From the cell containing the given text, extract its center point as (X, Y) coordinate. 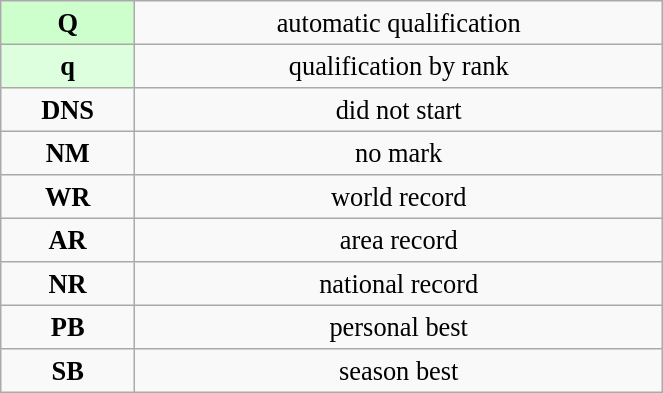
no mark (399, 153)
NM (68, 153)
q (68, 66)
PB (68, 327)
Q (68, 22)
DNS (68, 109)
automatic qualification (399, 22)
season best (399, 371)
SB (68, 371)
personal best (399, 327)
national record (399, 284)
did not start (399, 109)
world record (399, 197)
WR (68, 197)
AR (68, 240)
area record (399, 240)
NR (68, 284)
qualification by rank (399, 66)
